Return the (X, Y) coordinate for the center point of the cell that contains the specified text.  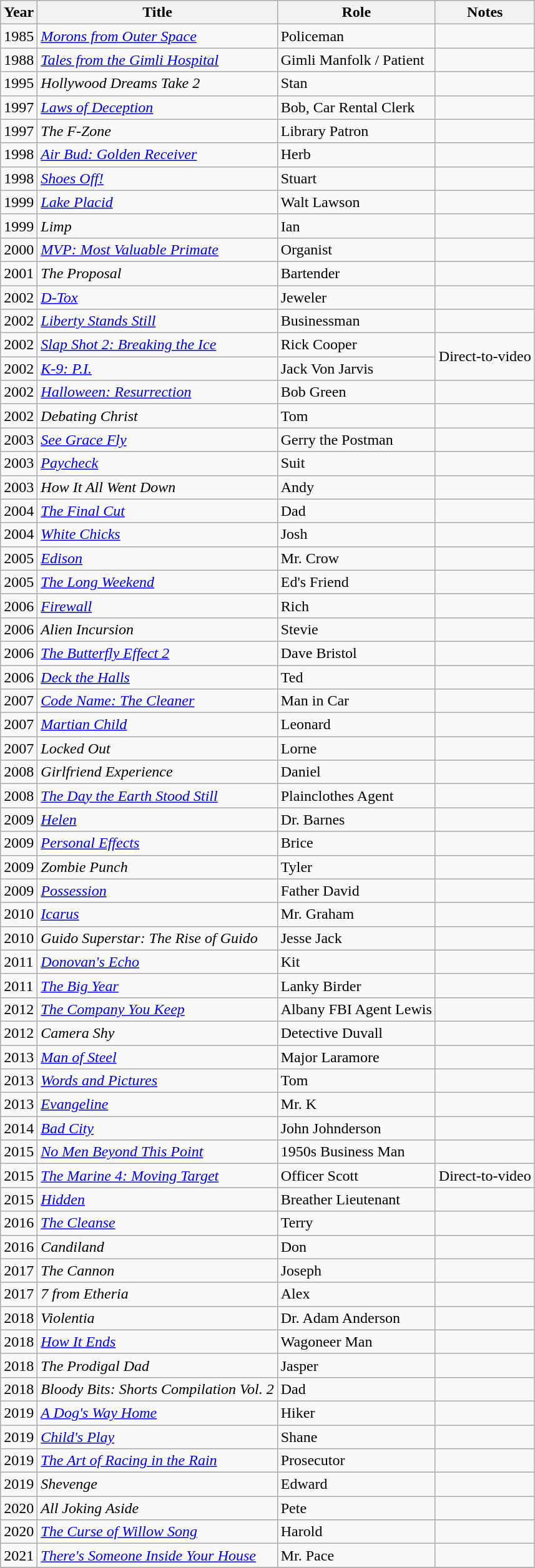
Breather Lieutenant (356, 1199)
Debating Christ (157, 416)
White Chicks (157, 535)
Jasper (356, 1365)
Don (356, 1247)
Slap Shot 2: Breaking the Ice (157, 345)
Albany FBI Agent Lewis (356, 1009)
The Big Year (157, 985)
The Prodigal Dad (157, 1365)
Jack Von Jarvis (356, 369)
Personal Effects (157, 843)
Daniel (356, 772)
Gimli Manfolk / Patient (356, 60)
Pete (356, 1508)
The F-Zone (157, 131)
Hiker (356, 1413)
Organist (356, 249)
The Cleanse (157, 1223)
Gerry the Postman (356, 440)
Hidden (157, 1199)
Andy (356, 487)
Stuart (356, 178)
1950s Business Man (356, 1152)
All Joking Aside (157, 1508)
The Marine 4: Moving Target (157, 1176)
Dr. Barnes (356, 820)
Bartender (356, 273)
Dave Bristol (356, 653)
Helen (157, 820)
Detective Duvall (356, 1033)
A Dog's Way Home (157, 1413)
Mr. Graham (356, 914)
Shevenge (157, 1484)
See Grace Fly (157, 440)
How It Ends (157, 1342)
Bad City (157, 1128)
Deck the Halls (157, 677)
Ted (356, 677)
Wagoneer Man (356, 1342)
K-9: P.I. (157, 369)
Joseph (356, 1270)
Icarus (157, 914)
Leonard (356, 725)
Child's Play (157, 1436)
7 from Etheria (157, 1294)
No Men Beyond This Point (157, 1152)
Bloody Bits: Shorts Compilation Vol. 2 (157, 1389)
Year (19, 12)
Kit (356, 962)
Rick Cooper (356, 345)
Suit (356, 463)
1995 (19, 84)
Bob, Car Rental Clerk (356, 107)
Terry (356, 1223)
The Day the Earth Stood Still (157, 796)
2014 (19, 1128)
Firewall (157, 606)
Limp (157, 226)
Major Laramore (356, 1057)
D-Tox (157, 298)
Mr. K (356, 1105)
Camera Shy (157, 1033)
Morons from Outer Space (157, 36)
Plainclothes Agent (356, 796)
Words and Pictures (157, 1081)
Mr. Crow (356, 558)
Tyler (356, 867)
Role (356, 12)
Prosecutor (356, 1461)
Ian (356, 226)
Rich (356, 606)
Laws of Deception (157, 107)
Josh (356, 535)
How It All Went Down (157, 487)
Brice (356, 843)
Air Bud: Golden Receiver (157, 155)
The Proposal (157, 273)
The Final Cut (157, 511)
Guido Superstar: The Rise of Guido (157, 938)
Jesse Jack (356, 938)
Candiland (157, 1247)
Man in Car (356, 701)
The Cannon (157, 1270)
Policeman (356, 36)
1988 (19, 60)
Man of Steel (157, 1057)
Locked Out (157, 748)
The Butterfly Effect 2 (157, 653)
Paycheck (157, 463)
Notes (484, 12)
Code Name: The Cleaner (157, 701)
Shane (356, 1436)
Walt Lawson (356, 202)
Possession (157, 891)
Lanky Birder (356, 985)
Shoes Off! (157, 178)
Violentia (157, 1318)
Library Patron (356, 131)
2001 (19, 273)
Harold (356, 1532)
Bob Green (356, 392)
Lorne (356, 748)
Stevie (356, 629)
Martian Child (157, 725)
Girlfriend Experience (157, 772)
The Curse of Willow Song (157, 1532)
Edward (356, 1484)
Mr. Pace (356, 1556)
Herb (356, 155)
Title (157, 12)
MVP: Most Valuable Primate (157, 249)
Ed's Friend (356, 582)
Lake Placid (157, 202)
Donovan's Echo (157, 962)
John Johnderson (356, 1128)
Alex (356, 1294)
The Art of Racing in the Rain (157, 1461)
Tales from the Gimli Hospital (157, 60)
Zombie Punch (157, 867)
Hollywood Dreams Take 2 (157, 84)
2021 (19, 1556)
1985 (19, 36)
There's Someone Inside Your House (157, 1556)
Liberty Stands Still (157, 321)
Halloween: Resurrection (157, 392)
Jeweler (356, 298)
Dr. Adam Anderson (356, 1318)
The Long Weekend (157, 582)
Officer Scott (356, 1176)
Evangeline (157, 1105)
Businessman (356, 321)
Stan (356, 84)
The Company You Keep (157, 1009)
Father David (356, 891)
Alien Incursion (157, 629)
Edison (157, 558)
2000 (19, 249)
